Pinpoint the cell where the given text exists, returning its (x, y) midpoint coordinate. 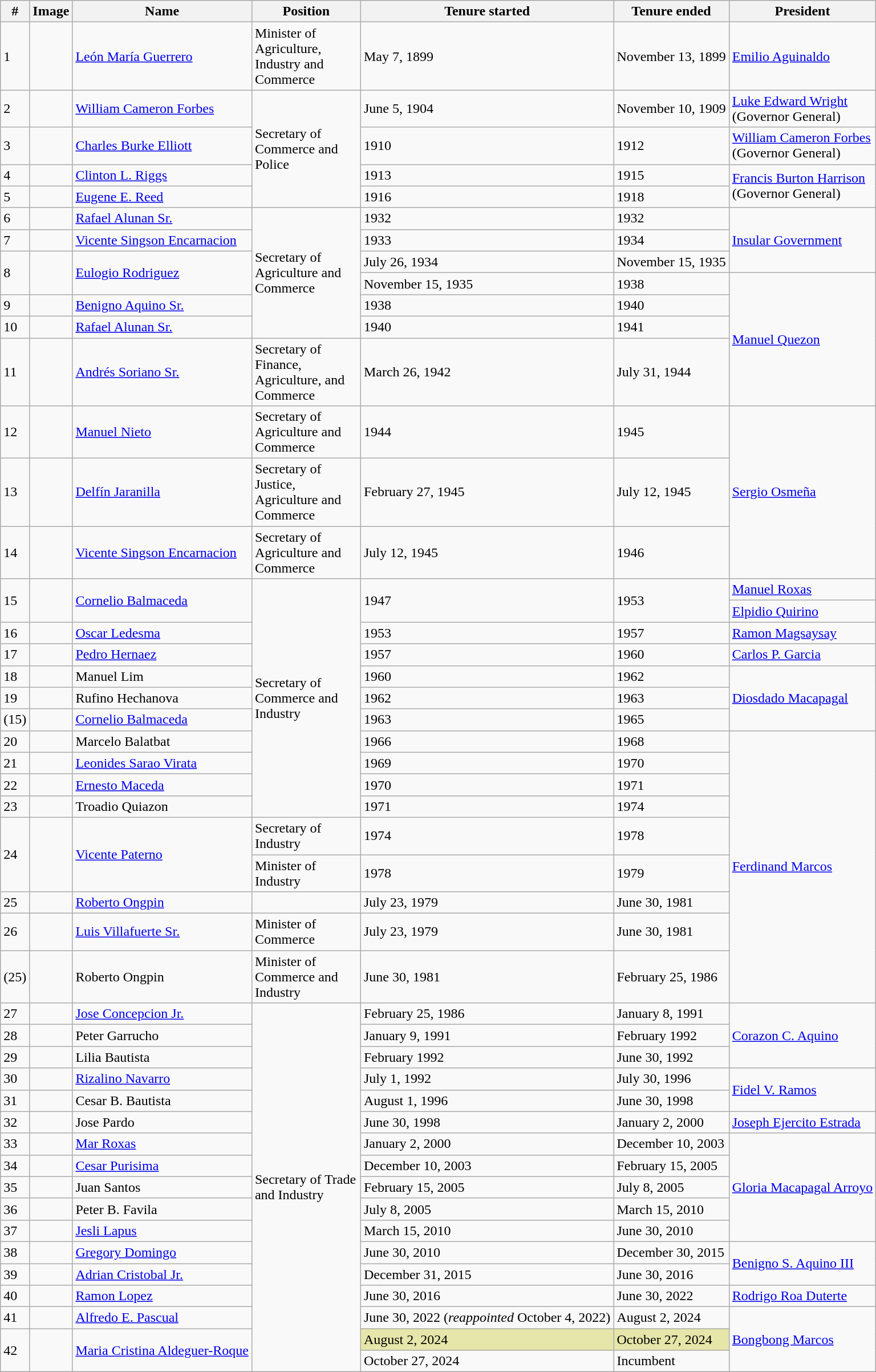
July 1, 1992 (487, 1079)
Minister of Commerce and Industry (306, 977)
41 (15, 1318)
November 13, 1899 (671, 56)
Tenure ended (671, 11)
Cesar B. Bautista (162, 1101)
Corazon C. Aquino (802, 1036)
Luis Villafuerte Sr. (162, 932)
1 (15, 56)
March 26, 1942 (487, 372)
8 (15, 273)
Position (306, 11)
1934 (671, 240)
Sergio Osmeña (802, 493)
December 31, 2015 (487, 1274)
1945 (671, 432)
34 (15, 1166)
17 (15, 655)
Gregory Domingo (162, 1252)
Minister of Industry (306, 872)
Manuel Nieto (162, 432)
26 (15, 932)
Manuel Roxas (802, 590)
Benigno Aquino Sr. (162, 305)
Minister of Agriculture, Industry and Commerce (306, 56)
Luke Edward Wright(Governor General) (802, 108)
25 (15, 903)
Jose Pardo (162, 1122)
18 (15, 676)
Image (51, 11)
Secretary of Industry (306, 836)
Juan Santos (162, 1187)
Insular Government (802, 240)
Jesli Lapus (162, 1231)
Manuel Lim (162, 676)
Lilia Bautista (162, 1057)
Gloria Macapagal Arroyo (802, 1187)
Cesar Purisima (162, 1166)
20 (15, 741)
1946 (671, 553)
42 (15, 1350)
16 (15, 633)
1944 (487, 432)
President (802, 11)
Elpidio Quirino (802, 611)
June 30, 2022 (reappointed October 4, 2022) (487, 1318)
Delfín Jaranilla (162, 493)
27 (15, 1014)
Eulogio Rodriguez (162, 273)
August 1, 1996 (487, 1101)
38 (15, 1252)
1965 (671, 720)
21 (15, 763)
29 (15, 1057)
31 (15, 1101)
Secretary of Justice, Agriculture and Commerce (306, 493)
9 (15, 305)
Ferdinand Marcos (802, 867)
Secretary of Trade and Industry (306, 1187)
1918 (671, 197)
1966 (487, 741)
January 8, 1991 (671, 1014)
Peter Garrucho (162, 1036)
4 (15, 175)
Adrian Cristobal Jr. (162, 1274)
Fidel V. Ramos (802, 1090)
Vicente Paterno (162, 854)
24 (15, 854)
Oscar Ledesma (162, 633)
1941 (671, 327)
Eugene E. Reed (162, 197)
36 (15, 1209)
León María Guerrero (162, 56)
1979 (671, 872)
30 (15, 1079)
3 (15, 146)
15 (15, 600)
1912 (671, 146)
Incumbent (671, 1361)
Joseph Ejercito Estrada (802, 1122)
Carlos P. Garcia (802, 655)
5 (15, 197)
33 (15, 1144)
Emilio Aguinaldo (802, 56)
Benigno S. Aquino III (802, 1263)
December 30, 2015 (671, 1252)
June 30, 1992 (671, 1057)
# (15, 11)
Ernesto Maceda (162, 785)
Alfredo E. Pascual (162, 1318)
Rizalino Navarro (162, 1079)
Rufino Hechanova (162, 698)
July 31, 1944 (671, 372)
12 (15, 432)
Mar Roxas (162, 1144)
February 27, 1945 (487, 493)
William Cameron Forbes(Governor General) (802, 146)
23 (15, 806)
November 10, 1909 (671, 108)
1916 (487, 197)
July 30, 1996 (671, 1079)
Clinton L. Riggs (162, 175)
Ramon Lopez (162, 1296)
(25) (15, 977)
Bongbong Marcos (802, 1339)
Secretary of Commerce and Industry (306, 698)
1933 (487, 240)
19 (15, 698)
Rodrigo Roa Duterte (802, 1296)
Minister of Commerce (306, 932)
Leonides Sarao Virata (162, 763)
Marcelo Balatbat (162, 741)
Francis Burton Harrison(Governor General) (802, 186)
1968 (671, 741)
Maria Cristina Aldeguer-Roque (162, 1350)
(15) (15, 720)
William Cameron Forbes (162, 108)
Jose Concepcion Jr. (162, 1014)
Pedro Hernaez (162, 655)
11 (15, 372)
32 (15, 1122)
28 (15, 1036)
40 (15, 1296)
July 26, 1934 (487, 262)
Andrés Soriano Sr. (162, 372)
Troadio Quiazon (162, 806)
2 (15, 108)
7 (15, 240)
June 30, 2022 (671, 1296)
10 (15, 327)
1969 (487, 763)
37 (15, 1231)
Peter B. Favila (162, 1209)
1947 (487, 600)
January 9, 1991 (487, 1036)
May 7, 1899 (487, 56)
Secretary of Commerce and Police (306, 149)
13 (15, 493)
39 (15, 1274)
22 (15, 785)
June 5, 1904 (487, 108)
1915 (671, 175)
Diosdado Macapagal (802, 698)
6 (15, 218)
Ramon Magsaysay (802, 633)
Tenure started (487, 11)
Charles Burke Elliott (162, 146)
Manuel Quezon (802, 339)
35 (15, 1187)
1910 (487, 146)
Name (162, 11)
14 (15, 553)
Secretary of Finance, Agriculture, and Commerce (306, 372)
1913 (487, 175)
